Find where the given text appears and provide that cell's center as (x, y) coordinate. 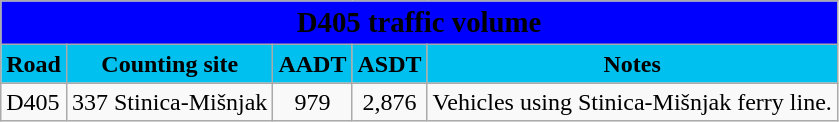
D405 traffic volume (420, 23)
D405 (34, 102)
2,876 (390, 102)
Vehicles using Stinica-Mišnjak ferry line. (632, 102)
Counting site (169, 64)
337 Stinica-Mišnjak (169, 102)
Road (34, 64)
ASDT (390, 64)
979 (312, 102)
Notes (632, 64)
AADT (312, 64)
